Provide the [x, y] coordinate of the cell's center where the given text is located.  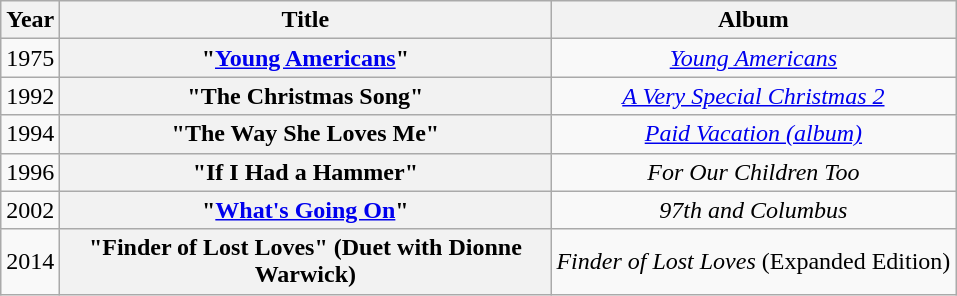
1992 [30, 96]
"What's Going On" [306, 210]
"If I Had a Hammer" [306, 172]
2014 [30, 262]
For Our Children Too [754, 172]
Young Americans [754, 58]
1975 [30, 58]
A Very Special Christmas 2 [754, 96]
1996 [30, 172]
Title [306, 20]
2002 [30, 210]
"The Christmas Song" [306, 96]
Paid Vacation (album) [754, 134]
1994 [30, 134]
"Finder of Lost Loves" (Duet with Dionne Warwick) [306, 262]
Album [754, 20]
97th and Columbus [754, 210]
Year [30, 20]
"Young Americans" [306, 58]
"The Way She Loves Me" [306, 134]
Finder of Lost Loves (Expanded Edition) [754, 262]
